Extract the [x, y] coordinate from the center of the cell holding the provided text.  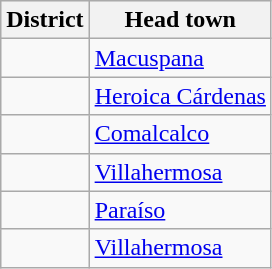
Heroica Cárdenas [180, 96]
Paraíso [180, 210]
Macuspana [180, 58]
Head town [180, 20]
Comalcalco [180, 134]
District [45, 20]
